Extract the [x, y] coordinate from the center of the cell holding the provided text.  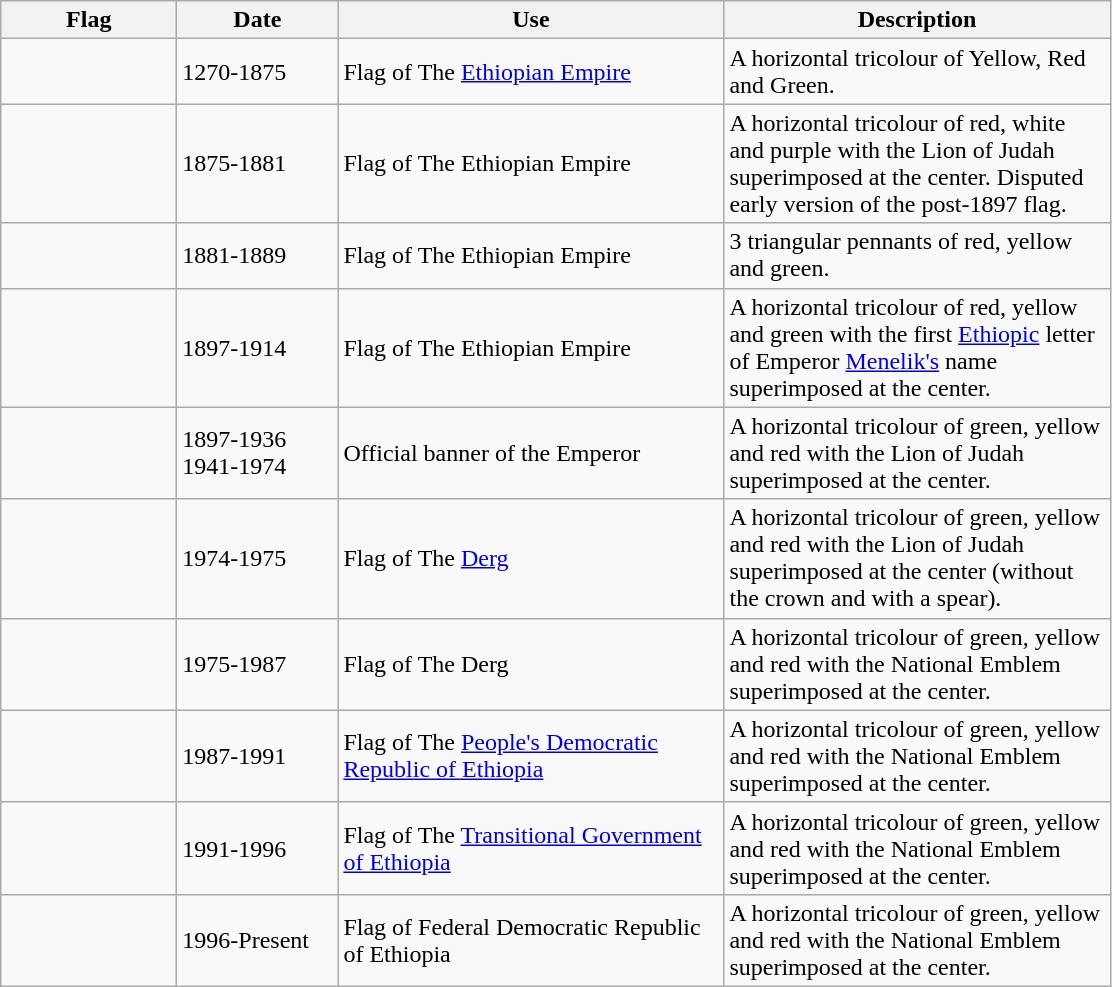
Flag of The Transitional Government of Ethiopia [531, 848]
1987-1991 [258, 756]
A horizontal tricolour of green, yellow and red with the Lion of Judah superimposed at the center. [917, 453]
3 triangular pennants of red, yellow and green. [917, 256]
Official banner of the Emperor [531, 453]
1897-19361941-1974 [258, 453]
Date [258, 20]
Flag of The People's Democratic Republic of Ethiopia [531, 756]
Flag of Federal Democratic Republic of Ethiopia [531, 940]
Use [531, 20]
A horizontal tricolour of green, yellow and red with the Lion of Judah superimposed at the center (without the crown and with a spear). [917, 558]
1875-1881 [258, 164]
A horizontal tricolour of Yellow, Red and Green. [917, 72]
A horizontal tricolour of red, white and purple with the Lion of Judah superimposed at the center. Disputed early version of the post-1897 flag. [917, 164]
A horizontal tricolour of red, yellow and green with the first Ethiopic letter of Emperor Menelik's name superimposed at the center. [917, 348]
1991-1996 [258, 848]
1270-1875 [258, 72]
1897-1914 [258, 348]
Description [917, 20]
1974-1975 [258, 558]
Flag [89, 20]
1996-Present [258, 940]
1881-1889 [258, 256]
1975-1987 [258, 664]
